Extract the (X, Y) coordinate from the center of the cell holding the provided text.  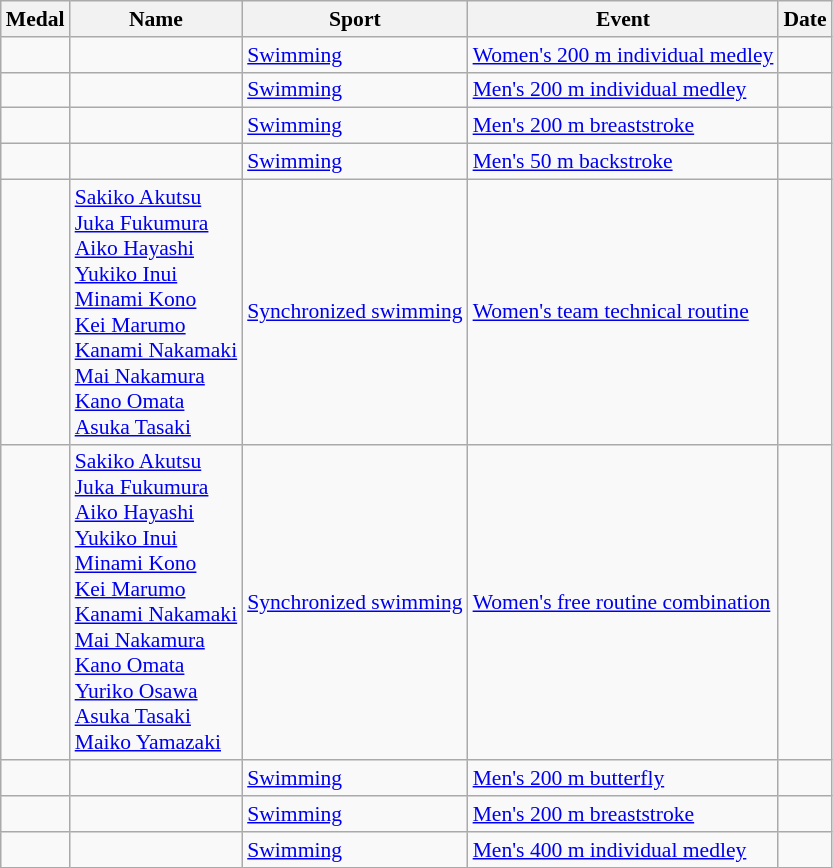
Women's free routine combination (624, 602)
Women's team technical routine (624, 312)
Men's 200 m individual medley (624, 90)
Men's 50 m backstroke (624, 162)
Event (624, 19)
Women's 200 m individual medley (624, 55)
Medal (36, 19)
Name (156, 19)
Sakiko AkutsuJuka FukumuraAiko HayashiYukiko InuiMinami KonoKei MarumoKanami NakamakiMai NakamuraKano OmataAsuka Tasaki (156, 312)
Date (804, 19)
Men's 200 m butterfly (624, 779)
Men's 400 m individual medley (624, 850)
Sport (354, 19)
Sakiko AkutsuJuka FukumuraAiko HayashiYukiko InuiMinami KonoKei MarumoKanami NakamakiMai NakamuraKano OmataYuriko OsawaAsuka TasakiMaiko Yamazaki (156, 602)
